Detect which cell encompasses the target text, then output its [x, y] center coordinate. 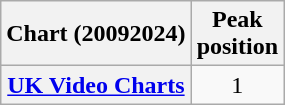
Peakposition [237, 34]
1 [237, 85]
UK Video Charts [96, 85]
Chart (20092024) [96, 34]
